Locate the cell with the specified text and output its [X, Y] center coordinate. 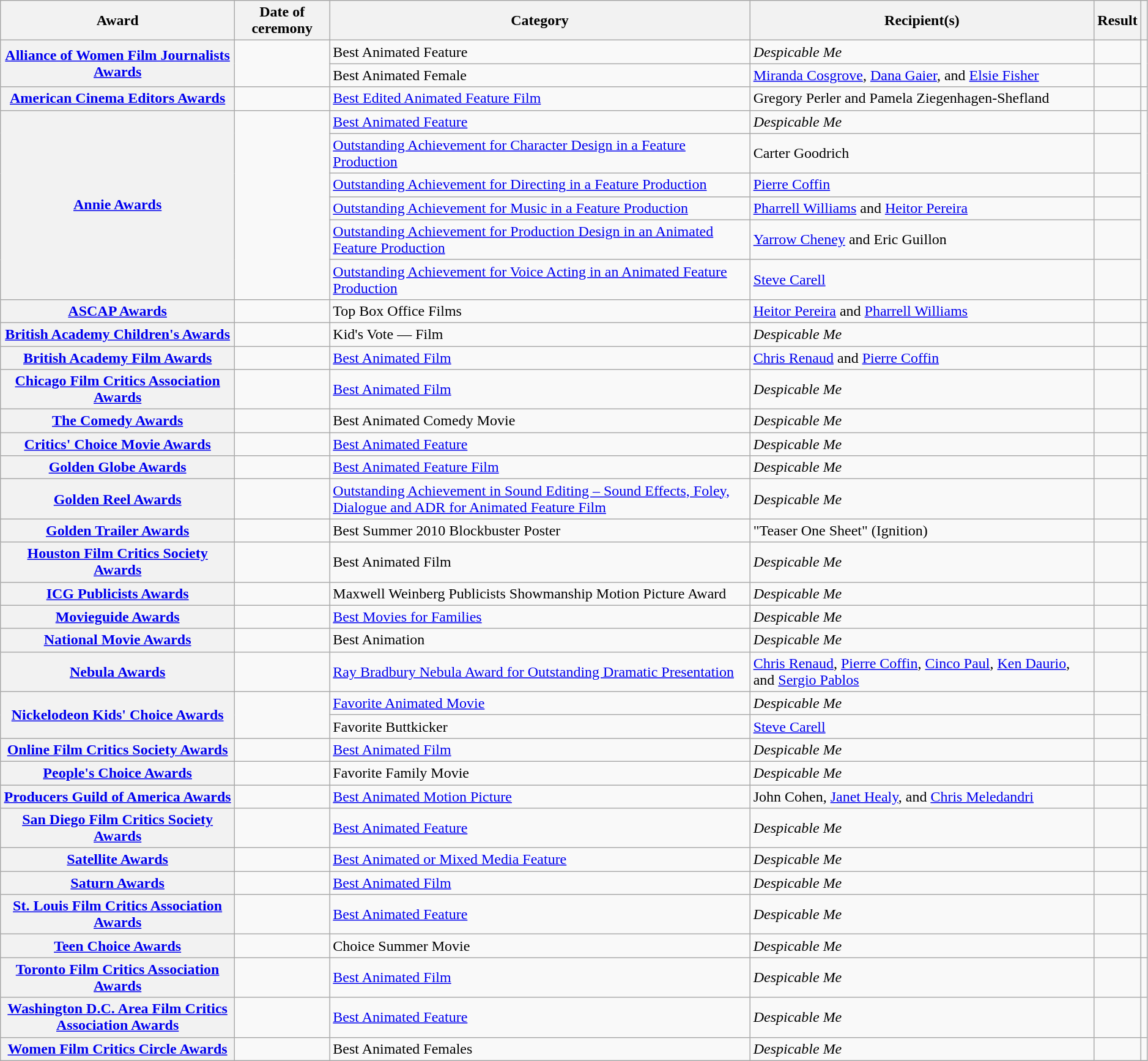
British Academy Film Awards [117, 358]
"Teaser One Sheet" (Ignition) [922, 530]
Best Animated Female [539, 75]
Chris Renaud and Pierre Coffin [922, 358]
Kid's Vote — Film [539, 334]
Maxwell Weinberg Publicists Showmanship Motion Picture Award [539, 594]
Teen Choice Awards [117, 946]
The Comedy Awards [117, 421]
Favorite Family Movie [539, 773]
British Academy Children's Awards [117, 334]
Producers Guild of America Awards [117, 796]
National Movie Awards [117, 640]
Award [117, 21]
Choice Summer Movie [539, 946]
American Cinema Editors Awards [117, 99]
Recipient(s) [922, 21]
Best Movies for Families [539, 617]
Nickelodeon Kids' Choice Awards [117, 715]
Favorite Buttkicker [539, 726]
Best Animated Comedy Movie [539, 421]
Yarrow Cheney and Eric Guillon [922, 240]
Alliance of Women Film Journalists Awards [117, 64]
Outstanding Achievement for Directing in a Feature Production [539, 185]
Critics' Choice Movie Awards [117, 444]
Miranda Cosgrove, Dana Gaier, and Elsie Fisher [922, 75]
Pierre Coffin [922, 185]
Chris Renaud, Pierre Coffin, Cinco Paul, Ken Daurio, and Sergio Pablos [922, 672]
Top Box Office Films [539, 311]
Best Summer 2010 Blockbuster Poster [539, 530]
Outstanding Achievement for Character Design in a Feature Production [539, 153]
Date of ceremony [283, 21]
Golden Reel Awards [117, 499]
Best Animated Feature Film [539, 467]
Nebula Awards [117, 672]
Best Animated or Mixed Media Feature [539, 860]
San Diego Film Critics Society Awards [117, 828]
Heitor Pereira and Pharrell Williams [922, 311]
John Cohen, Janet Healy, and Chris Meledandri [922, 796]
Gregory Perler and Pamela Ziegenhagen-Shefland [922, 99]
Ray Bradbury Nebula Award for Outstanding Dramatic Presentation [539, 672]
People's Choice Awards [117, 773]
Favorite Animated Movie [539, 703]
Satellite Awards [117, 860]
Carter Goodrich [922, 153]
Chicago Film Critics Association Awards [117, 389]
Annie Awards [117, 204]
Outstanding Achievement in Sound Editing – Sound Effects, Foley, Dialogue and ADR for Animated Feature Film [539, 499]
ICG Publicists Awards [117, 594]
Houston Film Critics Society Awards [117, 562]
Women Film Critics Circle Awards [117, 1049]
Golden Trailer Awards [117, 530]
Outstanding Achievement for Voice Acting in an Animated Feature Production [539, 279]
Outstanding Achievement for Music in a Feature Production [539, 208]
St. Louis Film Critics Association Awards [117, 914]
Pharrell Williams and Heitor Pereira [922, 208]
Golden Globe Awards [117, 467]
Best Animated Females [539, 1049]
Saturn Awards [117, 883]
Best Animated Motion Picture [539, 796]
Washington D.C. Area Film Critics Association Awards [117, 1017]
Movieguide Awards [117, 617]
Result [1117, 21]
ASCAP Awards [117, 311]
Online Film Critics Society Awards [117, 750]
Category [539, 21]
Outstanding Achievement for Production Design in an Animated Feature Production [539, 240]
Best Animation [539, 640]
Toronto Film Critics Association Awards [117, 978]
Best Edited Animated Feature Film [539, 99]
